Identify which cell holds the provided text, then report its (x, y) central coordinate. 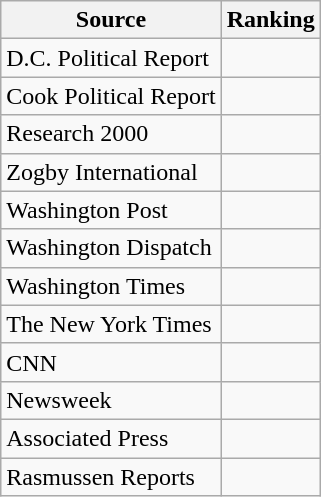
CNN (111, 362)
Newsweek (111, 400)
Washington Dispatch (111, 248)
Cook Political Report (111, 96)
Rasmussen Reports (111, 477)
Washington Post (111, 210)
Associated Press (111, 438)
Research 2000 (111, 134)
D.C. Political Report (111, 58)
Zogby International (111, 172)
The New York Times (111, 324)
Ranking (270, 20)
Washington Times (111, 286)
Source (111, 20)
